Return [x, y] of the center of cell containing provided text 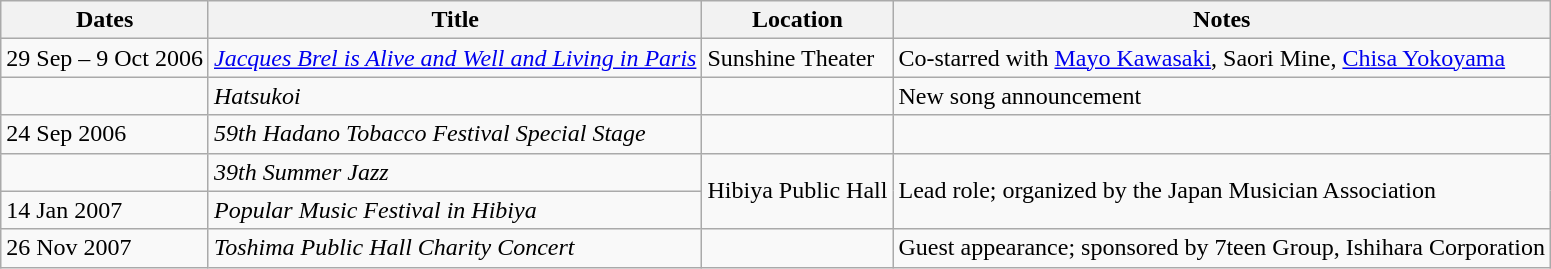
26 Nov 2007 [105, 248]
Title [454, 20]
39th Summer Jazz [454, 172]
Toshima Public Hall Charity Concert [454, 248]
14 Jan 2007 [105, 210]
29 Sep – 9 Oct 2006 [105, 58]
59th Hadano Tobacco Festival Special Stage [454, 134]
Dates [105, 20]
Guest appearance; sponsored by 7teen Group, Ishihara Corporation [1222, 248]
24 Sep 2006 [105, 134]
Hatsukoi [454, 96]
New song announcement [1222, 96]
Sunshine Theater [798, 58]
Lead role; organized by the Japan Musician Association [1222, 191]
Jacques Brel is Alive and Well and Living in Paris [454, 58]
Co-starred with Mayo Kawasaki, Saori Mine, Chisa Yokoyama [1222, 58]
Location [798, 20]
Popular Music Festival in Hibiya [454, 210]
Notes [1222, 20]
Hibiya Public Hall [798, 191]
